For the text-containing cell, return its midpoint in [x, y] coordinate format. 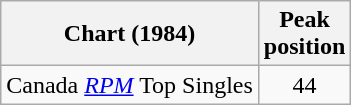
Chart (1984) [130, 34]
44 [304, 85]
Peakposition [304, 34]
Canada RPM Top Singles [130, 85]
